Extract the (X, Y) coordinate from the center of the cell holding the provided text.  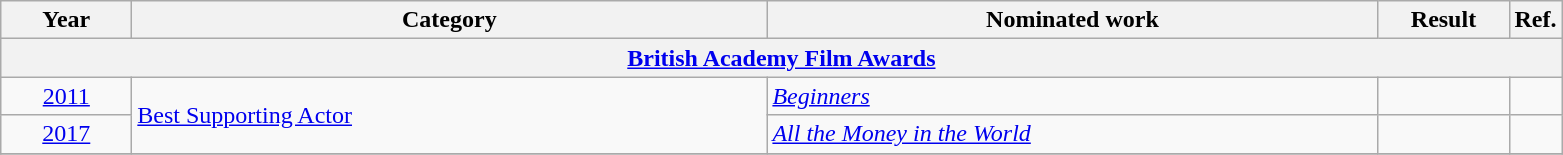
British Academy Film Awards (782, 58)
Best Supporting Actor (450, 115)
2011 (66, 96)
Result (1444, 20)
Category (450, 20)
All the Money in the World (1072, 134)
Ref. (1536, 20)
Year (66, 20)
2017 (66, 134)
Nominated work (1072, 20)
Beginners (1072, 96)
